Extract the [x, y] coordinate from the center of the cell holding the provided text.  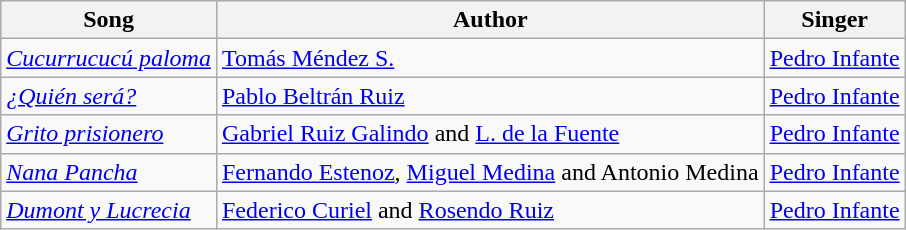
Dumont y Lucrecia [109, 210]
Tomás Méndez S. [490, 58]
Cucurrucucú paloma [109, 58]
Federico Curiel and Rosendo Ruiz [490, 210]
Pablo Beltrán Ruiz [490, 96]
Singer [834, 20]
Nana Pancha [109, 172]
Fernando Estenoz, Miguel Medina and Antonio Medina [490, 172]
Song [109, 20]
¿Quién será? [109, 96]
Grito prisionero [109, 134]
Gabriel Ruiz Galindo and L. de la Fuente [490, 134]
Author [490, 20]
